Identify which cell holds the provided text, then report its (x, y) central coordinate. 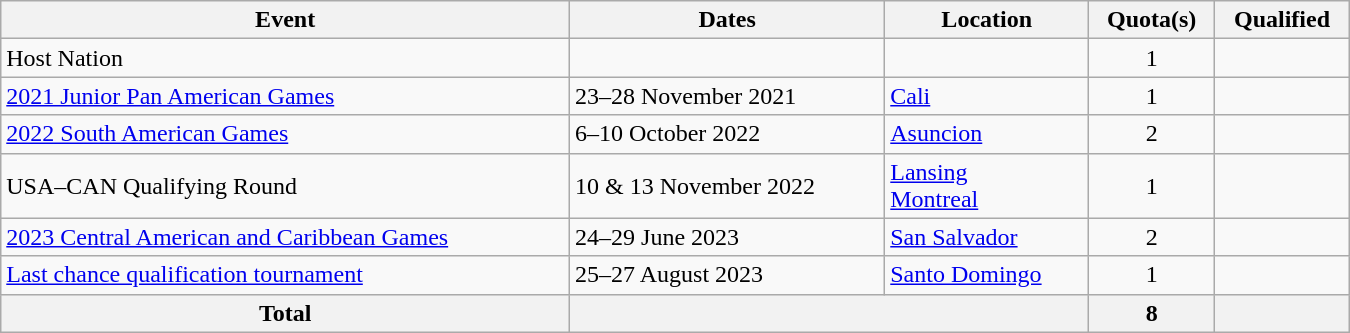
10 & 13 November 2022 (728, 186)
Cali (987, 96)
Event (286, 20)
23–28 November 2021 (728, 96)
2022 South American Games (286, 134)
Host Nation (286, 58)
Location (987, 20)
Santo Domingo (987, 275)
San Salvador (987, 237)
2021 Junior Pan American Games (286, 96)
Dates (728, 20)
Asuncion (987, 134)
USA–CAN Qualifying Round (286, 186)
Lansing Montreal (987, 186)
Qualified (1282, 20)
Quota(s) (1152, 20)
Total (286, 313)
6–10 October 2022 (728, 134)
8 (1152, 313)
25–27 August 2023 (728, 275)
24–29 June 2023 (728, 237)
Last chance qualification tournament (286, 275)
2023 Central American and Caribbean Games (286, 237)
